Provide the (X, Y) coordinate of the cell's center where the given text is located.  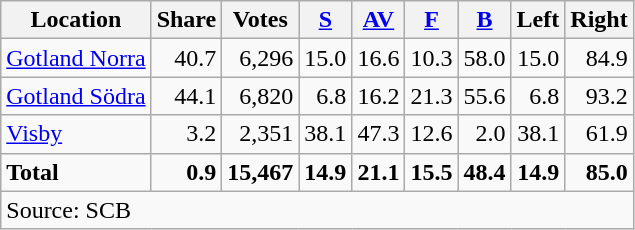
16.6 (378, 58)
F (432, 20)
48.4 (484, 172)
Votes (260, 20)
15,467 (260, 172)
B (484, 20)
Source: SCB (317, 210)
Gotland Norra (76, 58)
AV (378, 20)
21.3 (432, 96)
55.6 (484, 96)
6,296 (260, 58)
58.0 (484, 58)
Visby (76, 134)
6,820 (260, 96)
15.5 (432, 172)
10.3 (432, 58)
Left (538, 20)
44.1 (186, 96)
12.6 (432, 134)
84.9 (599, 58)
S (326, 20)
2,351 (260, 134)
16.2 (378, 96)
2.0 (484, 134)
85.0 (599, 172)
93.2 (599, 96)
Share (186, 20)
Right (599, 20)
3.2 (186, 134)
Location (76, 20)
0.9 (186, 172)
40.7 (186, 58)
47.3 (378, 134)
61.9 (599, 134)
21.1 (378, 172)
Gotland Södra (76, 96)
Total (76, 172)
